For the text-containing cell, return its midpoint in (x, y) coordinate format. 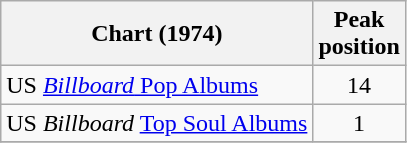
14 (359, 85)
Chart (1974) (157, 34)
Peakposition (359, 34)
US Billboard Top Soul Albums (157, 123)
US Billboard Pop Albums (157, 85)
1 (359, 123)
